From the cell containing the given text, extract its center point as [X, Y] coordinate. 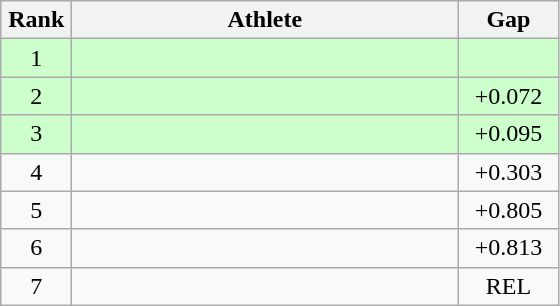
1 [36, 58]
+0.813 [508, 248]
+0.072 [508, 96]
+0.805 [508, 210]
Rank [36, 20]
7 [36, 286]
2 [36, 96]
Gap [508, 20]
+0.303 [508, 172]
Athlete [265, 20]
4 [36, 172]
6 [36, 248]
5 [36, 210]
REL [508, 286]
3 [36, 134]
+0.095 [508, 134]
